Search for the cell housing the specified text and yield its [x, y] center coordinate. 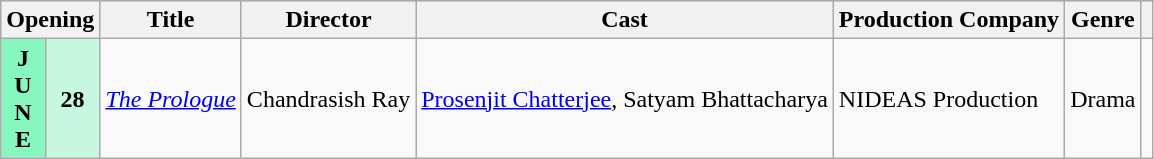
Director [328, 20]
Production Company [948, 20]
NIDEAS Production [948, 98]
Title [170, 20]
JUNE [23, 98]
Opening [50, 20]
Prosenjit Chatterjee, Satyam Bhattacharya [625, 98]
Drama [1103, 98]
Cast [625, 20]
Chandrasish Ray [328, 98]
Genre [1103, 20]
28 [72, 98]
The Prologue [170, 98]
